Return the (x, y) coordinate for the center point of the cell that contains the specified text.  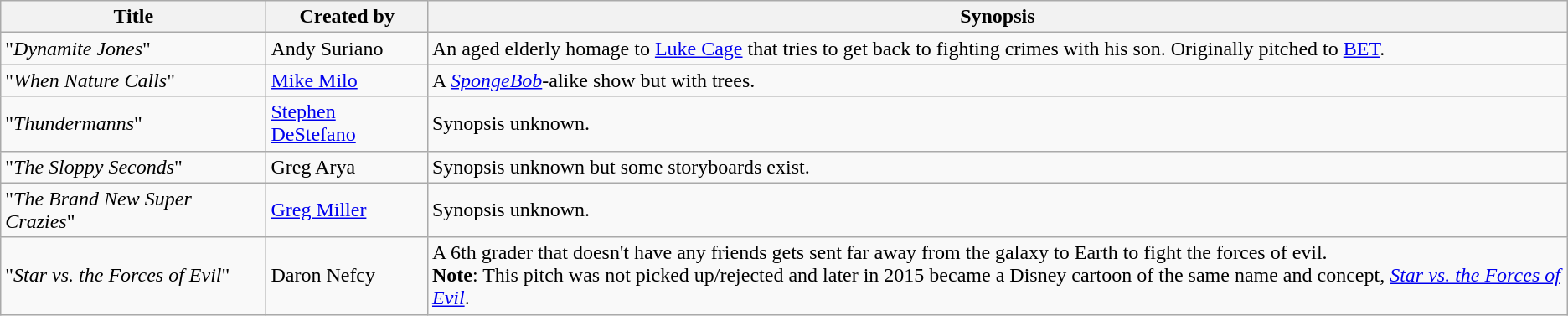
Andy Suriano (347, 49)
"When Nature Calls" (134, 80)
Greg Arya (347, 167)
An aged elderly homage to Luke Cage that tries to get back to fighting crimes with his son. Originally pitched to BET. (997, 49)
"The Brand New Super Crazies" (134, 210)
Daron Nefcy (347, 276)
Mike Milo (347, 80)
"The Sloppy Seconds" (134, 167)
Synopsis unknown but some storyboards exist. (997, 167)
Synopsis (997, 17)
Created by (347, 17)
Title (134, 17)
A SpongeBob-alike show but with trees. (997, 80)
"Thundermanns" (134, 124)
Greg Miller (347, 210)
"Star vs. the Forces of Evil" (134, 276)
"Dynamite Jones" (134, 49)
Stephen DeStefano (347, 124)
